Find where the given text appears and provide that cell's center as [X, Y] coordinate. 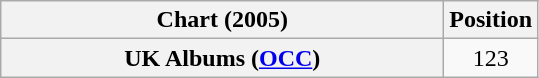
UK Albums (OCC) [222, 58]
Chart (2005) [222, 20]
Position [491, 20]
123 [491, 58]
